For the text-containing cell, return its midpoint in (X, Y) coordinate format. 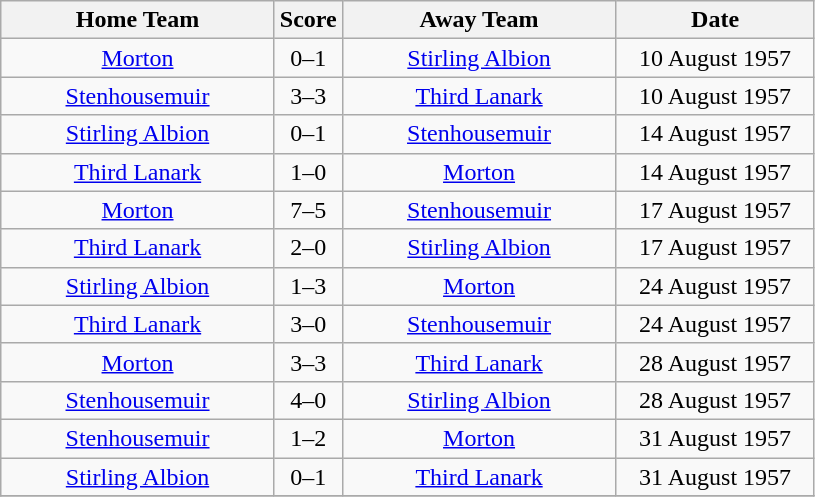
Home Team (138, 20)
Date (716, 20)
Away Team (479, 20)
3–0 (308, 324)
2–0 (308, 248)
4–0 (308, 400)
1–3 (308, 286)
7–5 (308, 210)
Score (308, 20)
1–0 (308, 172)
1–2 (308, 438)
